Detect which cell encompasses the target text, then output its [x, y] center coordinate. 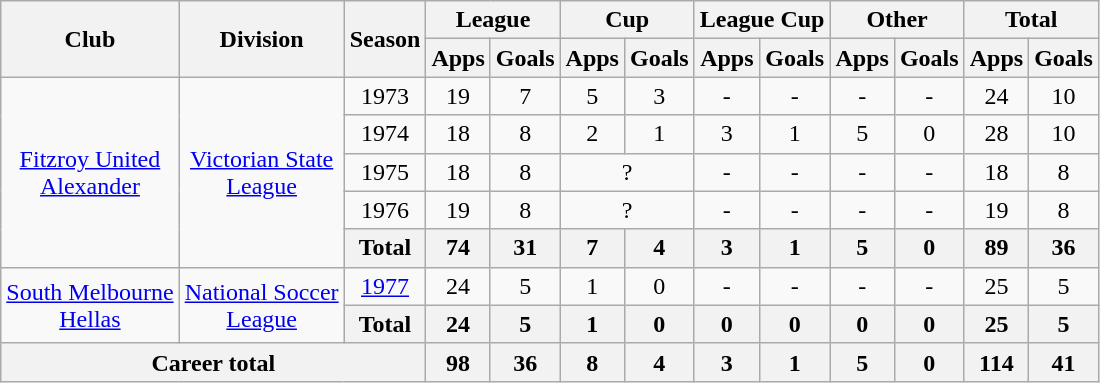
114 [996, 362]
Career total [214, 362]
Victorian StateLeague [262, 172]
Season [385, 39]
98 [458, 362]
31 [525, 248]
41 [1064, 362]
South MelbourneHellas [90, 305]
1975 [385, 172]
74 [458, 248]
League Cup [762, 20]
National SoccerLeague [262, 305]
Cup [627, 20]
89 [996, 248]
Fitzroy UnitedAlexander [90, 172]
1974 [385, 134]
Other [897, 20]
2 [592, 134]
28 [996, 134]
Division [262, 39]
1976 [385, 210]
1973 [385, 96]
1977 [385, 286]
Club [90, 39]
League [493, 20]
